Detect which cell encompasses the target text, then output its (X, Y) center coordinate. 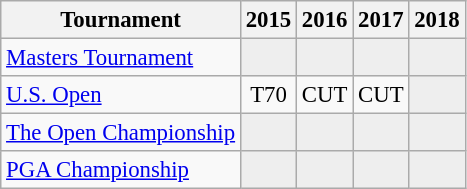
PGA Championship (121, 170)
Masters Tournament (121, 58)
2015 (268, 20)
Tournament (121, 20)
2018 (437, 20)
2017 (381, 20)
The Open Championship (121, 133)
2016 (325, 20)
U.S. Open (121, 95)
T70 (268, 95)
